Pinpoint the cell where the given text exists, returning its (x, y) midpoint coordinate. 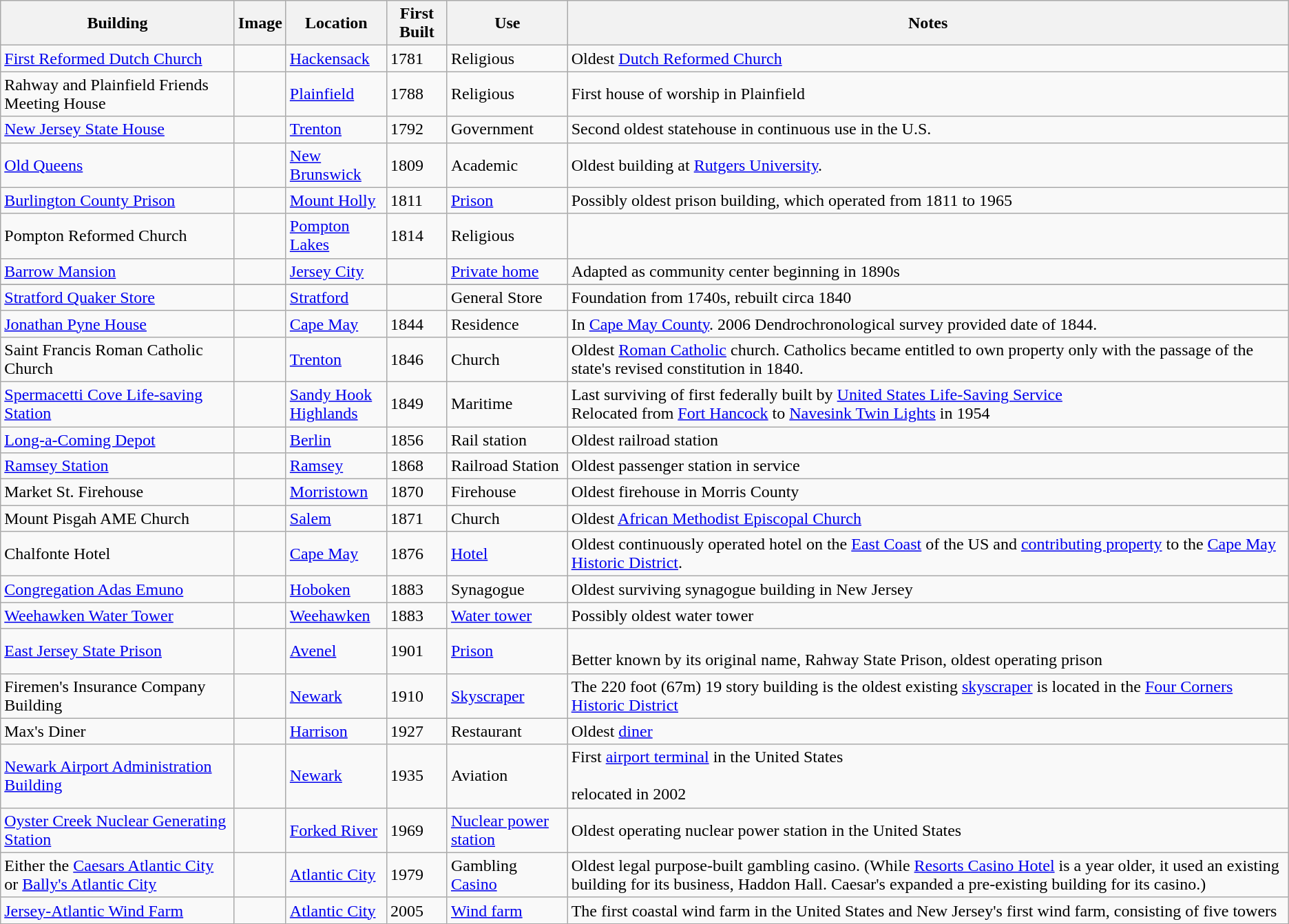
Saint Francis Roman Catholic Church (118, 359)
Oldest diner (928, 731)
1935 (417, 776)
Possibly oldest water tower (928, 616)
Railroad Station (507, 466)
Weehawken (336, 616)
New Brunswick (336, 165)
Firehouse (507, 492)
Water tower (507, 616)
Last surviving of first federally built by United States Life-Saving ServiceRelocated from Fort Hancock to Navesink Twin Lights in 1954 (928, 403)
Forked River (336, 830)
1870 (417, 492)
Mount Holly (336, 200)
Firemen's Insurance Company Building (118, 695)
1876 (417, 554)
Mount Pisgah AME Church (118, 518)
Oldest continuously operated hotel on the East Coast of the US and contributing property to the Cape May Historic District. (928, 554)
Jersey City (336, 271)
Ramsey (336, 466)
Foundation from 1740s, rebuilt circa 1840 (928, 297)
1969 (417, 830)
East Jersey State Prison (118, 651)
Jonathan Pyne House (118, 324)
Oldest passenger station in service (928, 466)
1849 (417, 403)
1868 (417, 466)
Sandy HookHighlands (336, 403)
1856 (417, 440)
Private home (507, 271)
Barrow Mansion (118, 271)
2005 (417, 910)
Old Queens (118, 165)
Adapted as community center beginning in 1890s (928, 271)
First Reformed Dutch Church (118, 59)
1844 (417, 324)
Restaurant (507, 731)
1811 (417, 200)
New Jersey State House (118, 129)
Avenel (336, 651)
Residence (507, 324)
Nuclear power station (507, 830)
The first coastal wind farm in the United States and New Jersey's first wind farm, consisting of five towers (928, 910)
Image (260, 23)
1846 (417, 359)
Aviation (507, 776)
1927 (417, 731)
Ramsey Station (118, 466)
Hoboken (336, 589)
Academic (507, 165)
Market St. Firehouse (118, 492)
Congregation Adas Emuno (118, 589)
Weehawken Water Tower (118, 616)
Rail station (507, 440)
The 220 foot (67m) 19 story building is the oldest existing skyscraper is located in the Four Corners Historic District (928, 695)
Oldest railroad station (928, 440)
Hotel (507, 554)
Jersey-Atlantic Wind Farm (118, 910)
In Cape May County. 2006 Dendrochronological survey provided date of 1844. (928, 324)
Notes (928, 23)
Morristown (336, 492)
Rahway and Plainfield Friends Meeting House (118, 94)
Newark Airport Administration Building (118, 776)
Second oldest statehouse in continuous use in the U.S. (928, 129)
Salem (336, 518)
Gambling Casino (507, 874)
Burlington County Prison (118, 200)
Building (118, 23)
Long-a-Coming Depot (118, 440)
Oldest building at Rutgers University. (928, 165)
1871 (417, 518)
Harrison (336, 731)
First house of worship in Plainfield (928, 94)
1814 (417, 235)
Stratford Quaker Store (118, 297)
Oldest Roman Catholic church. Catholics became entitled to own property only with the passage of the state's revised constitution in 1840. (928, 359)
Spermacetti Cove Life-saving Station (118, 403)
First airport terminal in the United Statesrelocated in 2002 (928, 776)
Location (336, 23)
Either the Caesars Atlantic City or Bally's Atlantic City (118, 874)
Stratford (336, 297)
1809 (417, 165)
Hackensack (336, 59)
Oldest Dutch Reformed Church (928, 59)
Berlin (336, 440)
Oldest operating nuclear power station in the United States (928, 830)
Synagogue (507, 589)
Use (507, 23)
Maritime (507, 403)
1910 (417, 695)
1781 (417, 59)
Plainfield (336, 94)
Government (507, 129)
Pompton Reformed Church (118, 235)
Better known by its original name, Rahway State Prison, oldest operating prison (928, 651)
Pompton Lakes (336, 235)
General Store (507, 297)
Wind farm (507, 910)
Skyscraper (507, 695)
Oyster Creek Nuclear Generating Station (118, 830)
First Built (417, 23)
1788 (417, 94)
Oldest firehouse in Morris County (928, 492)
Oldest surviving synagogue building in New Jersey (928, 589)
Possibly oldest prison building, which operated from 1811 to 1965 (928, 200)
Oldest African Methodist Episcopal Church (928, 518)
1901 (417, 651)
1979 (417, 874)
1792 (417, 129)
Chalfonte Hotel (118, 554)
Max's Diner (118, 731)
